Determine the (X, Y) coordinate at the center of the cell enclosing the given text.  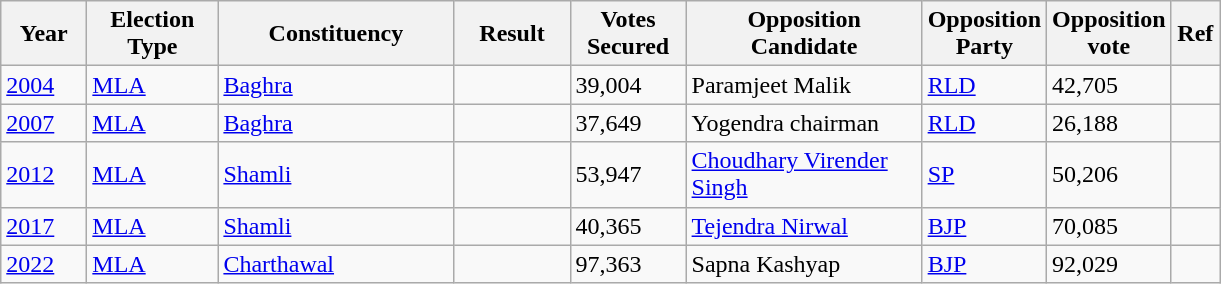
Yogendra chairman (804, 123)
Opposition vote (1109, 34)
Opposition Candidate (804, 34)
2004 (44, 85)
53,947 (628, 174)
Constituency (336, 34)
2022 (44, 264)
70,085 (1109, 226)
Votes Secured (628, 34)
Ref (1196, 34)
Year (44, 34)
Opposition Party (984, 34)
50,206 (1109, 174)
Result (512, 34)
40,365 (628, 226)
92,029 (1109, 264)
Choudhary Virender Singh (804, 174)
97,363 (628, 264)
37,649 (628, 123)
Charthawal (336, 264)
2012 (44, 174)
Sapna Kashyap (804, 264)
2007 (44, 123)
26,188 (1109, 123)
2017 (44, 226)
Paramjeet Malik (804, 85)
SP (984, 174)
Tejendra Nirwal (804, 226)
42,705 (1109, 85)
Election Type (152, 34)
39,004 (628, 85)
